Output the [x, y] coordinate of the center of the cell containing the given text.  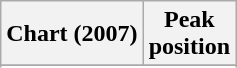
Chart (2007) [72, 34]
Peakposition [189, 34]
